Find where the given text appears and provide that cell's center as [X, Y] coordinate. 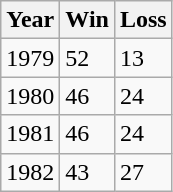
Win [88, 20]
27 [143, 172]
Year [30, 20]
1981 [30, 134]
1980 [30, 96]
52 [88, 58]
1982 [30, 172]
Loss [143, 20]
43 [88, 172]
13 [143, 58]
1979 [30, 58]
